Search for the cell housing the specified text and yield its [x, y] center coordinate. 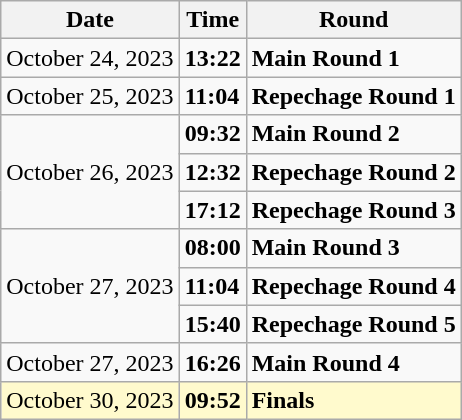
October 26, 2023 [90, 172]
Main Round 1 [354, 58]
Main Round 2 [354, 134]
Repechage Round 5 [354, 324]
Time [212, 20]
Finals [354, 400]
Repechage Round 1 [354, 96]
09:52 [212, 400]
Repechage Round 4 [354, 286]
09:32 [212, 134]
Repechage Round 2 [354, 172]
08:00 [212, 248]
October 25, 2023 [90, 96]
Repechage Round 3 [354, 210]
12:32 [212, 172]
October 24, 2023 [90, 58]
13:22 [212, 58]
Round [354, 20]
Date [90, 20]
Main Round 4 [354, 362]
Main Round 3 [354, 248]
17:12 [212, 210]
16:26 [212, 362]
15:40 [212, 324]
October 30, 2023 [90, 400]
